Return the [x, y] coordinate for the center point of the cell that contains the specified text.  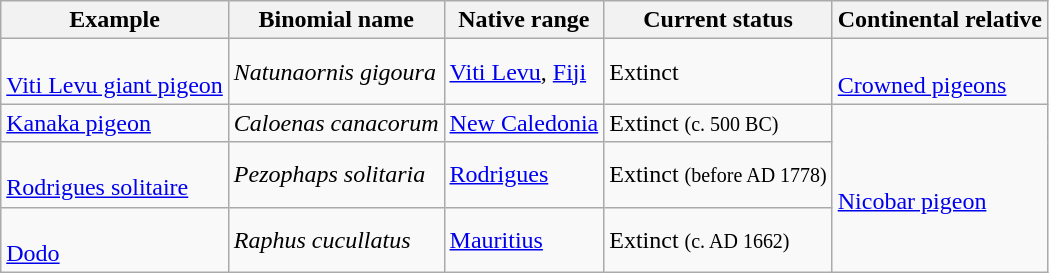
Example [115, 20]
Viti Levu, Fiji [524, 72]
Mauritius [524, 240]
Extinct [718, 72]
Native range [524, 20]
Natunaornis gigoura [336, 72]
Extinct (c. 500 BC) [718, 123]
Kanaka pigeon [115, 123]
Extinct (before AD 1778) [718, 174]
Crowned pigeons [940, 72]
New Caledonia [524, 123]
Binomial name [336, 20]
Viti Levu giant pigeon [115, 72]
Nicobar pigeon [940, 188]
Pezophaps solitaria [336, 174]
Current status [718, 20]
Caloenas canacorum [336, 123]
Raphus cucullatus [336, 240]
Rodrigues [524, 174]
Rodrigues solitaire [115, 174]
Continental relative [940, 20]
Dodo [115, 240]
Extinct (c. AD 1662) [718, 240]
